Search for the cell housing the specified text and yield its [x, y] center coordinate. 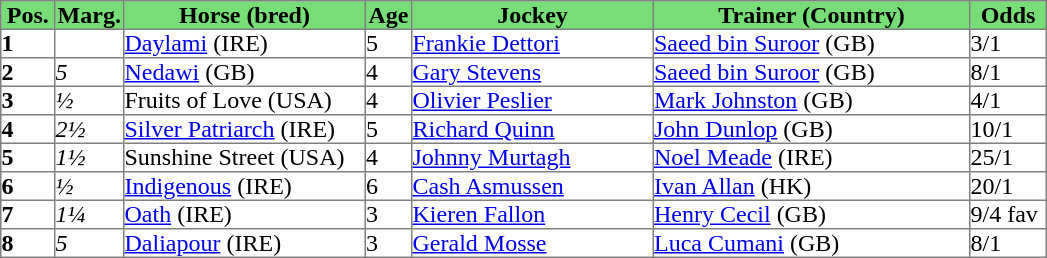
Nedawi (GB) [245, 72]
Mark Johnston (GB) [811, 100]
2 [28, 72]
Oath (IRE) [245, 214]
Cash Asmussen [533, 186]
8 [28, 243]
3/1 [1008, 43]
Kieren Fallon [533, 214]
Jockey [533, 15]
Olivier Peslier [533, 100]
Ivan Allan (HK) [811, 186]
Noel Meade (IRE) [811, 157]
10/1 [1008, 129]
Gerald Mosse [533, 243]
1¼ [90, 214]
Frankie Dettori [533, 43]
2½ [90, 129]
25/1 [1008, 157]
John Dunlop (GB) [811, 129]
Gary Stevens [533, 72]
Daylami (IRE) [245, 43]
1 [28, 43]
1½ [90, 157]
9/4 fav [1008, 214]
Trainer (Country) [811, 15]
Horse (bred) [245, 15]
Marg. [90, 15]
Richard Quinn [533, 129]
Indigenous (IRE) [245, 186]
7 [28, 214]
Henry Cecil (GB) [811, 214]
4/1 [1008, 100]
Daliapour (IRE) [245, 243]
Odds [1008, 15]
20/1 [1008, 186]
Age [388, 15]
Fruits of Love (USA) [245, 100]
Silver Patriarch (IRE) [245, 129]
Luca Cumani (GB) [811, 243]
Johnny Murtagh [533, 157]
Sunshine Street (USA) [245, 157]
Pos. [28, 15]
